Detect which cell encompasses the target text, then output its (X, Y) center coordinate. 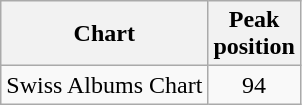
Swiss Albums Chart (104, 85)
94 (254, 85)
Peakposition (254, 34)
Chart (104, 34)
